Return (x, y) of the center of cell containing provided text 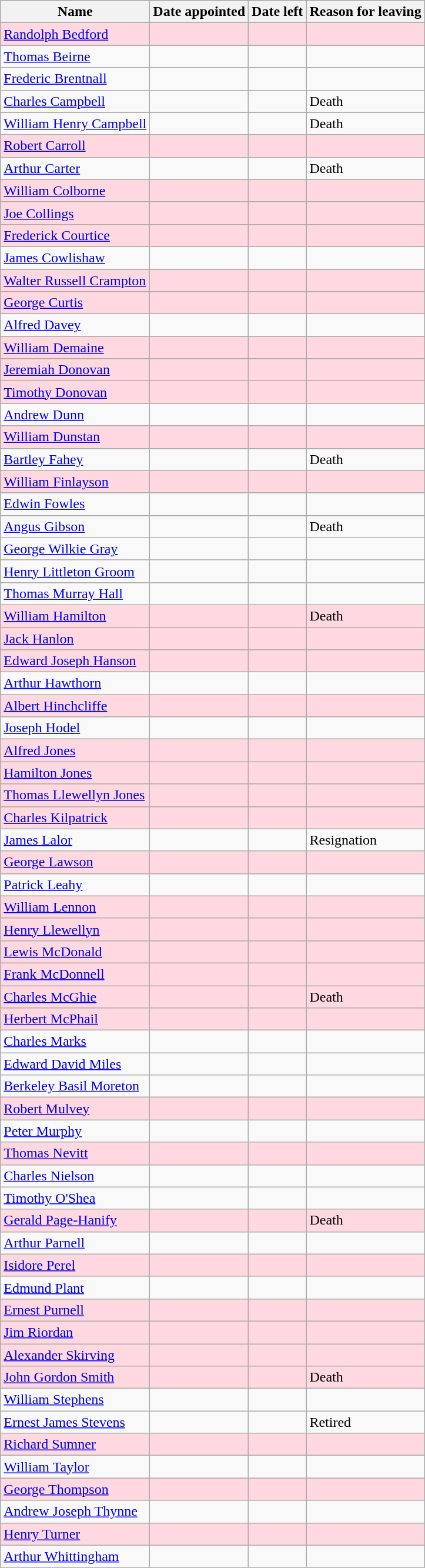
Charles Kilpatrick (75, 818)
Robert Carroll (75, 146)
Andrew Joseph Thynne (75, 1512)
John Gordon Smith (75, 1377)
Thomas Nevitt (75, 1153)
Alfred Davey (75, 325)
Jim Riordan (75, 1332)
Thomas Murray Hall (75, 593)
Charles Campbell (75, 101)
Richard Sumner (75, 1444)
Patrick Leahy (75, 885)
Henry Littleton Groom (75, 571)
George Curtis (75, 303)
Thomas Beirne (75, 56)
Andrew Dunn (75, 415)
Frederick Courtice (75, 235)
Robert Mulvey (75, 1109)
James Lalor (75, 840)
Alfred Jones (75, 750)
Alexander Skirving (75, 1355)
Charles Marks (75, 1042)
Resignation (366, 840)
Henry Turner (75, 1534)
Arthur Parnell (75, 1243)
Arthur Whittingham (75, 1556)
George Wilkie Gray (75, 549)
Jack Hanlon (75, 638)
William Henry Campbell (75, 124)
William Dunstan (75, 437)
Walter Russell Crampton (75, 281)
William Lennon (75, 907)
Edward David Miles (75, 1064)
Randolph Bedford (75, 34)
Arthur Hawthorn (75, 683)
Timothy O'Shea (75, 1198)
Retired (366, 1422)
Albert Hinchcliffe (75, 706)
Hamilton Jones (75, 773)
Charles McGhie (75, 997)
William Taylor (75, 1467)
Name (75, 12)
William Finlayson (75, 482)
Isidore Perel (75, 1265)
William Demaine (75, 348)
Frank McDonnell (75, 974)
Reason for leaving (366, 12)
Lewis McDonald (75, 952)
Date left (277, 12)
Charles Nielson (75, 1176)
William Colborne (75, 191)
Gerald Page-Hanify (75, 1220)
Joseph Hodel (75, 728)
Peter Murphy (75, 1131)
Arthur Carter (75, 168)
Jeremiah Donovan (75, 370)
William Stephens (75, 1400)
Joe Collings (75, 213)
Henry Llewellyn (75, 929)
George Lawson (75, 862)
Ernest James Stevens (75, 1422)
Herbert McPhail (75, 1019)
Timothy Donovan (75, 392)
Edward Joseph Hanson (75, 661)
Bartley Fahey (75, 459)
William Hamilton (75, 616)
Thomas Llewellyn Jones (75, 795)
Edmund Plant (75, 1287)
George Thompson (75, 1489)
Edwin Fowles (75, 504)
Date appointed (199, 12)
Frederic Brentnall (75, 79)
Ernest Purnell (75, 1310)
James Cowlishaw (75, 258)
Angus Gibson (75, 526)
Berkeley Basil Moreton (75, 1086)
